From the cell containing the given text, extract its center point as [x, y] coordinate. 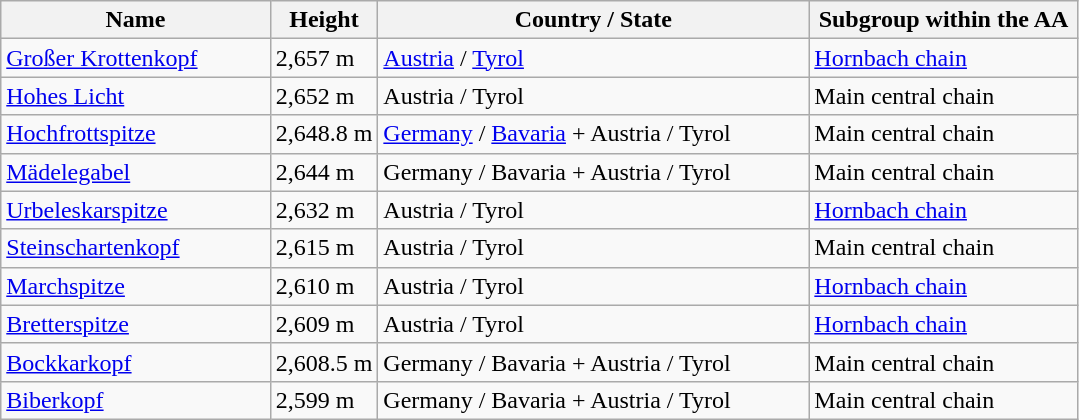
Bretterspitze [136, 324]
Großer Krottenkopf [136, 58]
2,644 m [324, 172]
Hochfrottspitze [136, 134]
2,657 m [324, 58]
2,610 m [324, 286]
Mädelegabel [136, 172]
2,648.8 m [324, 134]
2,632 m [324, 210]
Subgroup within the AA [944, 20]
Steinschartenkopf [136, 248]
Marchspitze [136, 286]
Urbeleskarspitze [136, 210]
Height [324, 20]
2,652 m [324, 96]
Bockkarkopf [136, 362]
2,615 m [324, 248]
Country / State [594, 20]
Hohes Licht [136, 96]
Name [136, 20]
2,599 m [324, 400]
2,608.5 m [324, 362]
2,609 m [324, 324]
Biberkopf [136, 400]
